Scan for the cell matching the given text and deliver its [x, y] coordinate at center. 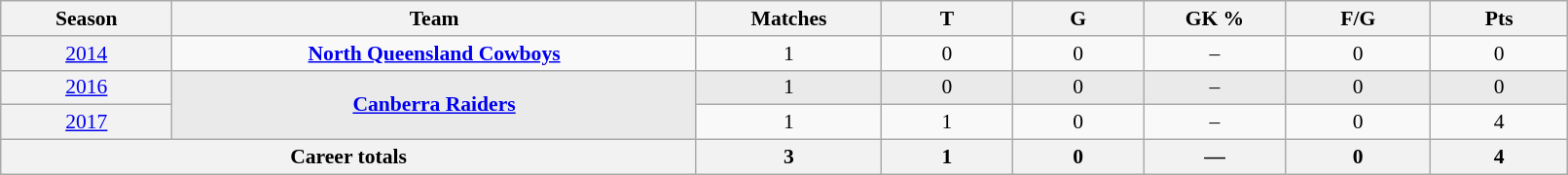
F/G [1358, 18]
T [948, 18]
2017 [87, 122]
North Queensland Cowboys [434, 53]
2016 [87, 87]
3 [788, 157]
— [1215, 157]
Canberra Raiders [434, 105]
Season [87, 18]
2014 [87, 53]
Career totals [348, 157]
Team [434, 18]
G [1078, 18]
Pts [1499, 18]
GK % [1215, 18]
Matches [788, 18]
